Search for the cell housing the specified text and yield its [x, y] center coordinate. 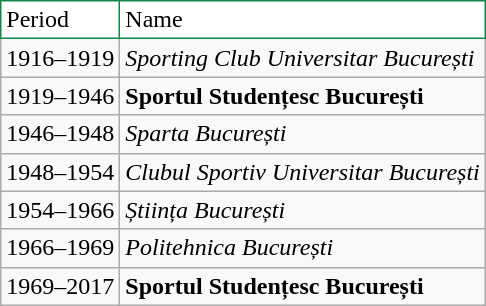
Știința București [302, 210]
1966–1969 [60, 248]
Sparta București [302, 134]
Politehnica București [302, 248]
Clubul Sportiv Universitar București [302, 172]
Period [60, 20]
Name [302, 20]
1948–1954 [60, 172]
1954–1966 [60, 210]
1946–1948 [60, 134]
1969–2017 [60, 286]
1916–1919 [60, 58]
1919–1946 [60, 96]
Sporting Club Universitar București [302, 58]
